Identify which cell holds the provided text, then report its [X, Y] central coordinate. 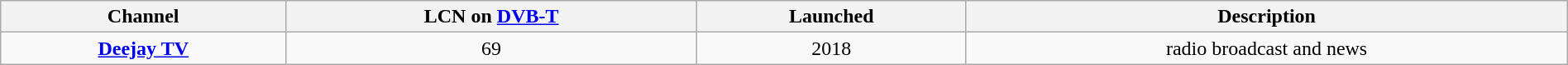
Deejay TV [144, 48]
radio broadcast and news [1267, 48]
2018 [832, 48]
Channel [144, 17]
LCN on DVB-T [491, 17]
Launched [832, 17]
69 [491, 48]
Description [1267, 17]
